Identify which cell holds the provided text, then report its [X, Y] central coordinate. 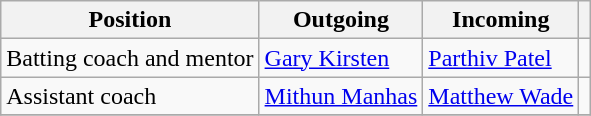
Parthiv Patel [501, 58]
Position [130, 20]
Mithun Manhas [341, 96]
Assistant coach [130, 96]
Gary Kirsten [341, 58]
Batting coach and mentor [130, 58]
Matthew Wade [501, 96]
Outgoing [341, 20]
Incoming [501, 20]
